Extract the (x, y) coordinate from the center of the cell holding the provided text.  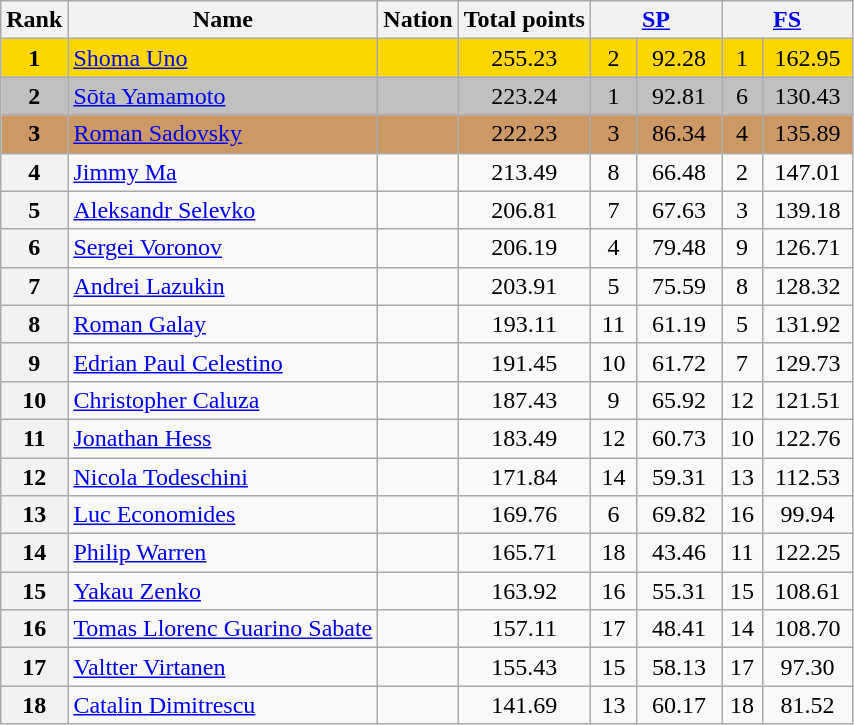
75.59 (678, 286)
59.31 (678, 477)
130.43 (807, 96)
48.41 (678, 629)
Nicola Todeschini (223, 477)
126.71 (807, 248)
92.81 (678, 96)
139.18 (807, 210)
128.32 (807, 286)
Roman Galay (223, 324)
60.73 (678, 438)
Jimmy Ma (223, 172)
65.92 (678, 400)
Valtter Virtanen (223, 667)
171.84 (524, 477)
55.31 (678, 591)
58.13 (678, 667)
Shoma Uno (223, 58)
79.48 (678, 248)
SP (656, 20)
223.24 (524, 96)
169.76 (524, 515)
Total points (524, 20)
Catalin Dimitrescu (223, 705)
Name (223, 20)
122.25 (807, 553)
Philip Warren (223, 553)
Sōta Yamamoto (223, 96)
43.46 (678, 553)
183.49 (524, 438)
122.76 (807, 438)
Aleksandr Selevko (223, 210)
FS (788, 20)
108.70 (807, 629)
97.30 (807, 667)
165.71 (524, 553)
Sergei Voronov (223, 248)
163.92 (524, 591)
131.92 (807, 324)
Nation (418, 20)
66.48 (678, 172)
Christopher Caluza (223, 400)
99.94 (807, 515)
86.34 (678, 134)
69.82 (678, 515)
112.53 (807, 477)
Yakau Zenko (223, 591)
Roman Sadovsky (223, 134)
Tomas Llorenc Guarino Sabate (223, 629)
155.43 (524, 667)
108.61 (807, 591)
61.72 (678, 362)
61.19 (678, 324)
187.43 (524, 400)
147.01 (807, 172)
Rank (34, 20)
213.49 (524, 172)
162.95 (807, 58)
Edrian Paul Celestino (223, 362)
222.23 (524, 134)
60.17 (678, 705)
206.19 (524, 248)
255.23 (524, 58)
Luc Economides (223, 515)
203.91 (524, 286)
121.51 (807, 400)
191.45 (524, 362)
Jonathan Hess (223, 438)
67.63 (678, 210)
92.28 (678, 58)
135.89 (807, 134)
157.11 (524, 629)
129.73 (807, 362)
193.11 (524, 324)
Andrei Lazukin (223, 286)
206.81 (524, 210)
141.69 (524, 705)
81.52 (807, 705)
